Search for the cell housing the specified text and yield its (x, y) center coordinate. 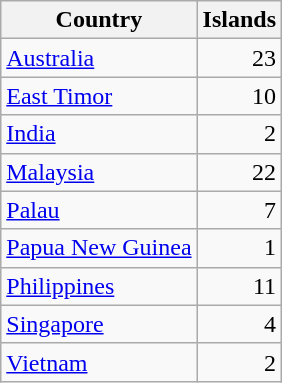
Islands (239, 20)
11 (239, 286)
Malaysia (99, 172)
4 (239, 324)
Australia (99, 58)
Palau (99, 210)
7 (239, 210)
23 (239, 58)
India (99, 134)
22 (239, 172)
1 (239, 248)
Singapore (99, 324)
10 (239, 96)
Country (99, 20)
Vietnam (99, 362)
East Timor (99, 96)
Philippines (99, 286)
Papua New Guinea (99, 248)
